Extract the (x, y) coordinate from the center of the cell holding the provided text.  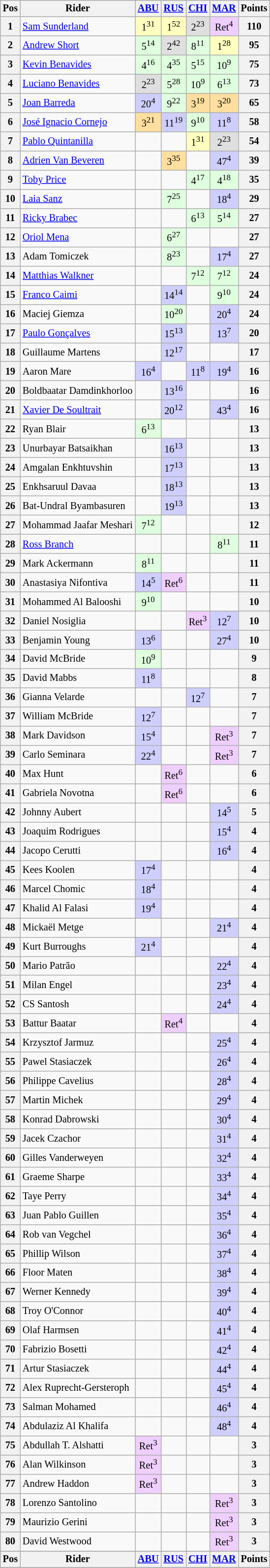
95 (254, 45)
1813 (174, 486)
Troy O'Connor (78, 1312)
José Ignacio Cornejo (78, 122)
284 (224, 1081)
30 (10, 582)
71 (10, 1369)
435 (174, 65)
321 (149, 122)
CS Santosh (78, 1004)
David Mabbs (78, 678)
15 (10, 294)
374 (224, 1253)
Xavier De Soultrait (78, 410)
Taye Perry (78, 1196)
Daniel Nosiglia (78, 620)
51 (10, 985)
23 (10, 448)
Adrien Van Beveren (78, 160)
2 (10, 45)
77 (10, 1484)
Krzysztof Jarmuz (78, 1043)
Milan Engel (78, 985)
1217 (174, 352)
1 (10, 27)
43 (10, 832)
384 (224, 1273)
Maurizio Gerini (78, 1522)
31 (10, 602)
Konrad Dabrowski (78, 1120)
Mohammad Jaafar Meshari (78, 525)
Boldbaatar Damdinkhorloo (78, 391)
Benjamin Young (78, 640)
Gabriela Novotna (78, 794)
45 (10, 870)
41 (10, 794)
Alex Ruprecht-Gersteroph (78, 1387)
314 (224, 1138)
528 (174, 84)
Joan Barreda (78, 103)
Paulo Gonçalves (78, 333)
Franco Caimi (78, 294)
319 (198, 103)
Rob van Vegchel (78, 1235)
Phillip Wilson (78, 1253)
68 (10, 1312)
344 (224, 1196)
80 (10, 1541)
22 (10, 429)
Kurt Burroughs (78, 947)
424 (224, 1350)
19 (10, 371)
Carlo Seminara (78, 755)
70 (10, 1350)
Ross Branch (78, 544)
1513 (174, 333)
Pawel Stasiaczek (78, 1061)
Mario Patrão (78, 966)
Fabrizio Bosetti (78, 1350)
Andrew Haddon (78, 1484)
Enkhsaruul Davaa (78, 486)
50 (10, 966)
324 (224, 1158)
Juan Pablo Guillen (78, 1215)
Laia Sanz (78, 199)
Battur Baatar (78, 1023)
354 (224, 1215)
Max Hunt (78, 774)
57 (10, 1100)
264 (224, 1061)
474 (224, 160)
2012 (174, 410)
Jacek Czachor (78, 1138)
Alan Wilkinson (78, 1464)
Pablo Quintanilla (78, 142)
335 (174, 160)
Amgalan Enkhtuvshin (78, 468)
418 (224, 179)
David McBride (78, 659)
61 (10, 1177)
Gianna Velarde (78, 697)
242 (174, 45)
Bat-Undral Byambasuren (78, 506)
725 (174, 199)
334 (224, 1177)
464 (224, 1407)
64 (10, 1235)
Abdulaziz Al Khalifa (78, 1426)
244 (224, 1004)
454 (224, 1387)
1020 (174, 314)
Toby Price (78, 179)
Abdullah T. Alshatti (78, 1445)
Anastasiya Nifontiva (78, 582)
Sam Sunderland (78, 27)
72 (10, 1387)
304 (224, 1120)
48 (10, 928)
Artur Stasiaczek (78, 1369)
1119 (174, 122)
Guillaume Martens (78, 352)
Adam Tomiczek (78, 256)
Lorenzo Santolino (78, 1503)
417 (198, 179)
1913 (174, 506)
484 (224, 1426)
823 (174, 256)
46 (10, 889)
Marcel Chomic (78, 889)
404 (224, 1312)
78 (10, 1503)
55 (10, 1061)
33 (10, 640)
42 (10, 812)
320 (224, 103)
Luciano Benavides (78, 84)
53 (10, 1023)
37 (10, 717)
Floor Maten (78, 1273)
Aaron Mare (78, 371)
Mark Davidson (78, 736)
David Westwood (78, 1541)
110 (254, 27)
67 (10, 1292)
Mark Ackermann (78, 563)
1713 (174, 468)
137 (224, 333)
18 (10, 352)
Kees Koolen (78, 870)
234 (224, 985)
66 (10, 1273)
62 (10, 1196)
21 (10, 410)
1613 (174, 448)
32 (10, 620)
60 (10, 1158)
Werner Kennedy (78, 1292)
Joaquim Rodrigues (78, 832)
William McBride (78, 717)
515 (198, 65)
294 (224, 1100)
274 (224, 640)
Johnny Aubert (78, 812)
152 (174, 27)
1414 (174, 294)
Salman Mohamed (78, 1407)
38 (10, 736)
136 (149, 640)
Andrew Short (78, 45)
Khalid Al Falasi (78, 909)
Matthias Walkner (78, 276)
59 (10, 1138)
25 (10, 486)
26 (10, 506)
69 (10, 1330)
Ricky Brabec (78, 218)
Graeme Sharpe (78, 1177)
627 (174, 237)
49 (10, 947)
Gilles Vanderweyen (78, 1158)
364 (224, 1235)
14 (10, 276)
1316 (174, 391)
416 (149, 65)
Unurbayar Batsaikhan (78, 448)
254 (224, 1043)
40 (10, 774)
74 (10, 1426)
922 (174, 103)
444 (224, 1369)
414 (224, 1330)
Ryan Blair (78, 429)
76 (10, 1464)
Oriol Mena (78, 237)
Maciej Giemza (78, 314)
44 (10, 851)
Olaf Harmsen (78, 1330)
Jacopo Cerutti (78, 851)
56 (10, 1081)
79 (10, 1522)
47 (10, 909)
Martin Michek (78, 1100)
36 (10, 697)
128 (224, 45)
Mohammed Al Balooshi (78, 602)
Kevin Benavides (78, 65)
394 (224, 1292)
28 (10, 544)
63 (10, 1215)
34 (10, 659)
434 (224, 410)
52 (10, 1004)
Philippe Cavelius (78, 1081)
Mickaël Metge (78, 928)
